Capture the cell that displays the provided text and extract its [x, y] central coordinate. 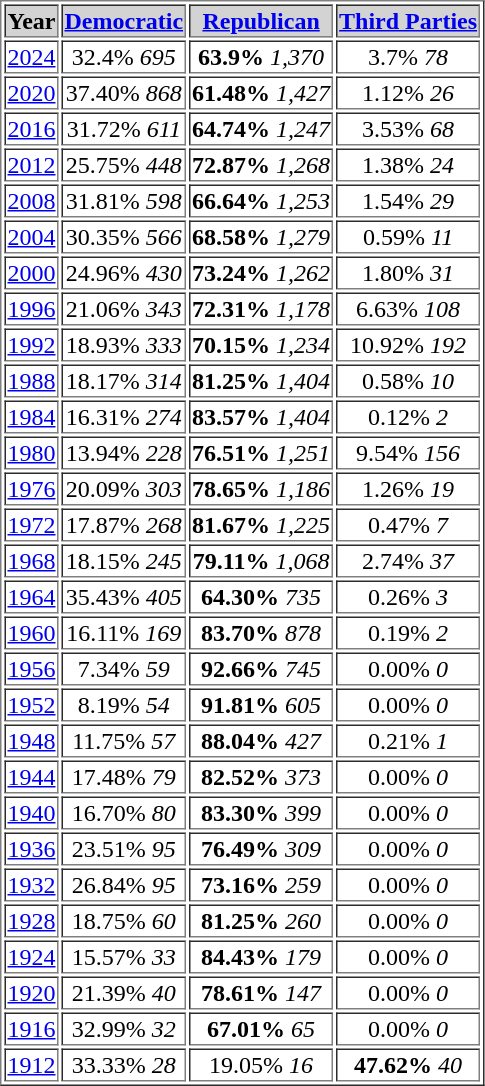
0.21% 1 [408, 740]
1976 [31, 488]
76.49% 309 [261, 848]
2024 [31, 56]
78.61% 147 [261, 992]
1956 [31, 668]
25.75% 448 [124, 164]
1936 [31, 848]
83.70% 878 [261, 632]
66.64% 1,253 [261, 200]
31.81% 598 [124, 200]
10.92% 192 [408, 344]
64.30% 735 [261, 596]
31.72% 611 [124, 128]
21.39% 40 [124, 992]
92.66% 745 [261, 668]
7.34% 59 [124, 668]
82.52% 373 [261, 776]
1.12% 26 [408, 92]
1932 [31, 884]
1984 [31, 416]
3.53% 68 [408, 128]
2000 [31, 272]
83.30% 399 [261, 812]
16.70% 80 [124, 812]
72.31% 1,178 [261, 308]
16.11% 169 [124, 632]
1980 [31, 452]
64.74% 1,247 [261, 128]
63.9% 1,370 [261, 56]
0.19% 2 [408, 632]
0.47% 7 [408, 524]
2012 [31, 164]
81.25% 260 [261, 920]
76.51% 1,251 [261, 452]
79.11% 1,068 [261, 560]
19.05% 16 [261, 1064]
0.26% 3 [408, 596]
18.75% 60 [124, 920]
13.94% 228 [124, 452]
0.58% 10 [408, 380]
2008 [31, 200]
73.16% 259 [261, 884]
18.15% 245 [124, 560]
18.17% 314 [124, 380]
1992 [31, 344]
6.63% 108 [408, 308]
Democratic [124, 20]
17.48% 79 [124, 776]
1964 [31, 596]
15.57% 33 [124, 956]
1.80% 31 [408, 272]
8.19% 54 [124, 704]
Republican [261, 20]
9.54% 156 [408, 452]
1960 [31, 632]
61.48% 1,427 [261, 92]
1968 [31, 560]
37.40% 868 [124, 92]
Year [31, 20]
1972 [31, 524]
1940 [31, 812]
68.58% 1,279 [261, 236]
2.74% 37 [408, 560]
3.7% 78 [408, 56]
32.99% 32 [124, 1028]
1912 [31, 1064]
Third Parties [408, 20]
1948 [31, 740]
91.81% 605 [261, 704]
17.87% 268 [124, 524]
84.43% 179 [261, 956]
70.15% 1,234 [261, 344]
47.62% 40 [408, 1064]
81.25% 1,404 [261, 380]
1916 [31, 1028]
0.12% 2 [408, 416]
1924 [31, 956]
1.38% 24 [408, 164]
1920 [31, 992]
18.93% 333 [124, 344]
83.57% 1,404 [261, 416]
11.75% 57 [124, 740]
72.87% 1,268 [261, 164]
20.09% 303 [124, 488]
67.01% 65 [261, 1028]
32.4% 695 [124, 56]
0.59% 11 [408, 236]
30.35% 566 [124, 236]
1988 [31, 380]
81.67% 1,225 [261, 524]
24.96% 430 [124, 272]
23.51% 95 [124, 848]
2016 [31, 128]
35.43% 405 [124, 596]
73.24% 1,262 [261, 272]
21.06% 343 [124, 308]
1.54% 29 [408, 200]
1952 [31, 704]
1944 [31, 776]
88.04% 427 [261, 740]
2004 [31, 236]
26.84% 95 [124, 884]
1928 [31, 920]
1996 [31, 308]
2020 [31, 92]
78.65% 1,186 [261, 488]
1.26% 19 [408, 488]
16.31% 274 [124, 416]
33.33% 28 [124, 1064]
